Pinpoint the cell where the given text exists, returning its (x, y) midpoint coordinate. 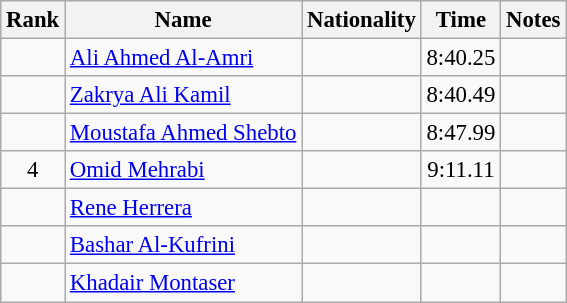
Ali Ahmed Al-Amri (184, 58)
Khadair Montaser (184, 283)
8:40.49 (461, 95)
8:47.99 (461, 133)
Zakrya Ali Kamil (184, 95)
Moustafa Ahmed Shebto (184, 133)
Nationality (362, 20)
Time (461, 20)
Rene Herrera (184, 208)
Omid Mehrabi (184, 170)
4 (33, 170)
Name (184, 20)
8:40.25 (461, 58)
9:11.11 (461, 170)
Bashar Al-Kufrini (184, 245)
Rank (33, 20)
Notes (534, 20)
